Identify which cell holds the provided text, then report its [X, Y] central coordinate. 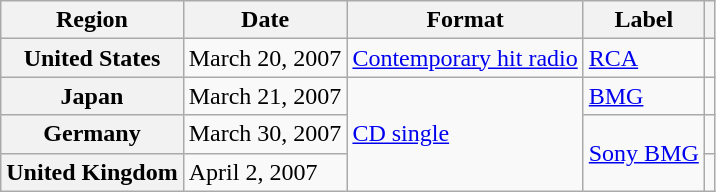
Contemporary hit radio [465, 58]
RCA [644, 58]
April 2, 2007 [265, 172]
Label [644, 20]
March 30, 2007 [265, 134]
United States [92, 58]
Sony BMG [644, 153]
Region [92, 20]
Japan [92, 96]
Germany [92, 134]
March 20, 2007 [265, 58]
Date [265, 20]
United Kingdom [92, 172]
CD single [465, 134]
March 21, 2007 [265, 96]
Format [465, 20]
BMG [644, 96]
